Output the (X, Y) coordinate of the center of the cell containing the given text.  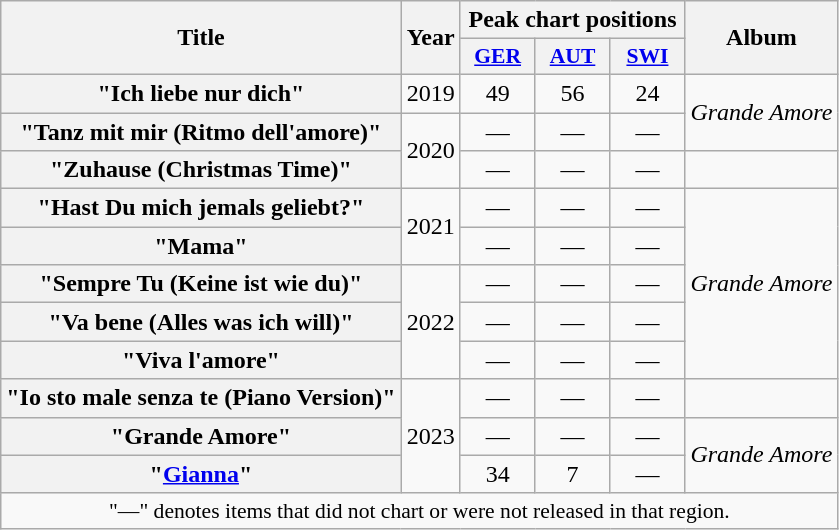
"Va bene (Alles was ich will)" (201, 322)
"Io sto male senza te (Piano Version)" (201, 398)
"Zuhause (Christmas Time)" (201, 170)
56 (572, 93)
Album (762, 38)
SWI (648, 57)
"Ich liebe nur dich" (201, 93)
Year (430, 38)
"Gianna" (201, 474)
Peak chart positions (572, 20)
2023 (430, 436)
2022 (430, 322)
"Mama" (201, 246)
2020 (430, 150)
"Tanz mit mir (Ritmo dell'amore)" (201, 131)
AUT (572, 57)
GER (498, 57)
49 (498, 93)
2021 (430, 227)
24 (648, 93)
"Grande Amore" (201, 436)
"—" denotes items that did not chart or were not released in that region. (420, 511)
Title (201, 38)
7 (572, 474)
"Viva l'amore" (201, 360)
34 (498, 474)
"Hast Du mich jemals geliebt?" (201, 208)
2019 (430, 93)
"Sempre Tu (Keine ist wie du)" (201, 284)
